Identify which cell holds the provided text, then report its [x, y] central coordinate. 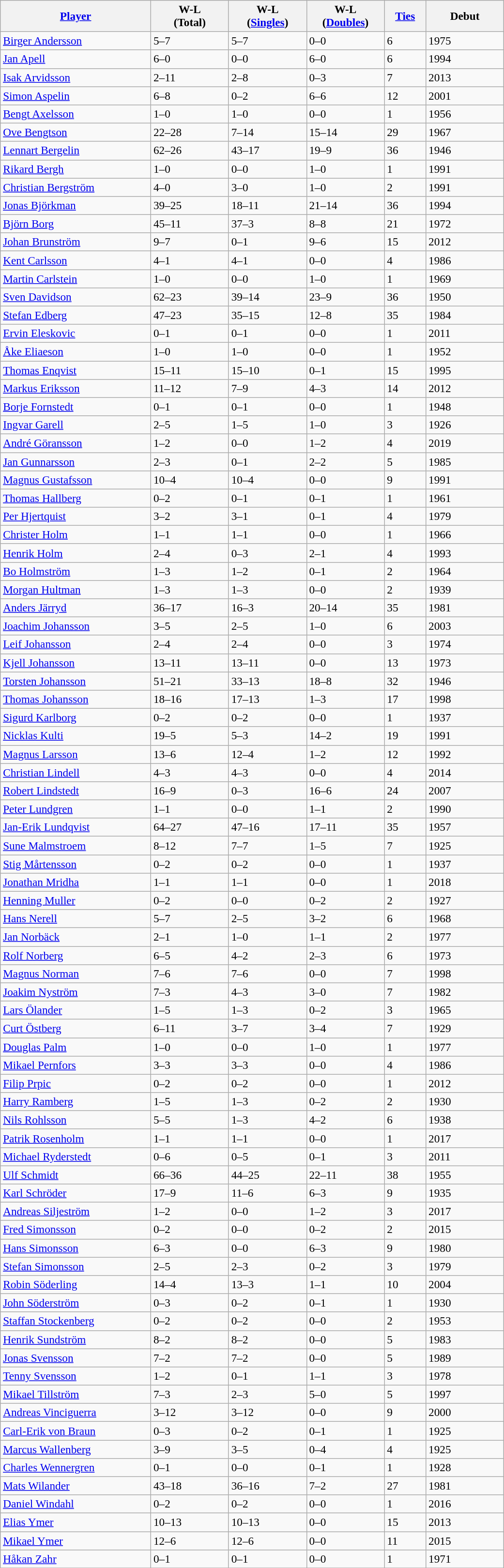
Björn Borg [76, 224]
Fred Simonsson [76, 1230]
1953 [465, 1321]
15–11 [190, 370]
1969 [465, 278]
47–16 [267, 827]
2016 [465, 1504]
9–6 [346, 242]
22–11 [346, 1174]
16–3 [267, 608]
Sune Malmstroem [76, 845]
1967 [465, 132]
3–7 [267, 1028]
1974 [465, 644]
14–4 [190, 1284]
18–11 [267, 205]
43–18 [190, 1486]
5–3 [267, 736]
1935 [465, 1193]
Ulf Schmidt [76, 1174]
16–9 [190, 791]
Jan Norbäck [76, 937]
W-L(Total) [190, 15]
Jan Gunnarsson [76, 461]
Andreas Vinciguerra [76, 1413]
Ingvar Garell [76, 425]
19–5 [190, 736]
0–5 [267, 1157]
1950 [465, 297]
35–15 [267, 315]
Bengt Axelsson [76, 114]
1975 [465, 41]
Joakim Nyström [76, 992]
38 [405, 1174]
Robin Söderling [76, 1284]
Debut [465, 15]
Lennart Bergelin [76, 151]
1966 [465, 534]
W-L(Doubles) [346, 15]
Player [76, 15]
1955 [465, 1174]
Michael Ryderstedt [76, 1157]
Jonas Svensson [76, 1357]
6–8 [190, 95]
7–14 [267, 132]
1956 [465, 114]
1992 [465, 754]
Stig Mårtensson [76, 864]
47–23 [190, 315]
Andreas Siljeström [76, 1211]
Bo Holmström [76, 571]
1978 [465, 1376]
2–2 [346, 461]
Thomas Hallberg [76, 498]
36–17 [190, 608]
2–8 [267, 77]
66–36 [190, 1174]
Magnus Norman [76, 974]
6–5 [190, 955]
15–10 [267, 370]
W-L(Singles) [267, 15]
Thomas Enqvist [76, 370]
12–4 [267, 754]
1990 [465, 809]
8–8 [346, 224]
1964 [465, 571]
Nils Rohlsson [76, 1120]
45–11 [190, 224]
37–3 [267, 224]
1938 [465, 1120]
1982 [465, 992]
9–7 [190, 242]
Henning Muller [76, 900]
Mikael Ymer [76, 1540]
Leif Johansson [76, 644]
14–2 [346, 736]
Thomas Johansson [76, 699]
13 [405, 663]
15–14 [346, 132]
36–16 [267, 1486]
Morgan Hultman [76, 589]
Birger Andersson [76, 41]
17–13 [267, 699]
Charles Wennergren [76, 1467]
2001 [465, 95]
1985 [465, 461]
Harry Ramberg [76, 1101]
Borje Fornstedt [76, 407]
21 [405, 224]
Martin Carlstein [76, 278]
62–26 [190, 151]
2003 [465, 626]
29 [405, 132]
39–14 [267, 297]
8–12 [190, 845]
Magnus Gustafsson [76, 480]
Henrik Holm [76, 553]
19 [405, 736]
Stefan Simonsson [76, 1266]
2000 [465, 1413]
1995 [465, 370]
1983 [465, 1340]
2019 [465, 443]
Magnus Larsson [76, 754]
Karl Schröder [76, 1193]
7–7 [267, 845]
39–25 [190, 205]
22–28 [190, 132]
Rikard Bergh [76, 169]
62–23 [190, 297]
Kjell Johansson [76, 663]
Per Hjertquist [76, 516]
Lars Ölander [76, 1010]
Daniel Windahl [76, 1504]
1997 [465, 1394]
1965 [465, 1010]
Hans Simonsson [76, 1248]
Filip Prpic [76, 1083]
1993 [465, 553]
John Söderström [76, 1303]
5–0 [346, 1394]
Ove Bengtson [76, 132]
14 [405, 388]
Peter Lundgren [76, 809]
13–6 [190, 754]
1928 [465, 1467]
1968 [465, 919]
1972 [465, 224]
Christer Holm [76, 534]
1980 [465, 1248]
Ties [405, 15]
1957 [465, 827]
0–4 [346, 1449]
Carl-Erik von Braun [76, 1431]
32 [405, 681]
1952 [465, 351]
18–8 [346, 681]
7–9 [267, 388]
Curt Östberg [76, 1028]
24 [405, 791]
Mikael Pernfors [76, 1065]
19–9 [346, 151]
Jan-Erik Lundqvist [76, 827]
Joachim Johansson [76, 626]
10 [405, 1284]
1926 [465, 425]
Mikael Tillström [76, 1394]
Nicklas Kulti [76, 736]
1929 [465, 1028]
Kent Carlsson [76, 260]
20–14 [346, 608]
Tenny Svensson [76, 1376]
17 [405, 699]
3–4 [346, 1028]
André Göransson [76, 443]
Mats Wilander [76, 1486]
Jan Apell [76, 59]
1989 [465, 1357]
Christian Lindell [76, 772]
23–9 [346, 297]
2014 [465, 772]
0–6 [190, 1157]
43–17 [267, 151]
Christian Bergström [76, 187]
Sven Davidson [76, 297]
3–9 [190, 1449]
Douglas Palm [76, 1047]
Simon Aspelin [76, 95]
Markus Eriksson [76, 388]
17–11 [346, 827]
6–6 [346, 95]
1984 [465, 315]
2004 [465, 1284]
33–13 [267, 681]
Åke Eliaeson [76, 351]
Jonas Björkman [76, 205]
1948 [465, 407]
18–16 [190, 699]
1939 [465, 589]
Anders Järryd [76, 608]
11–6 [267, 1193]
Isak Arvidsson [76, 77]
Håkan Zahr [76, 1559]
4–0 [190, 187]
1927 [465, 900]
Robert Lindstedt [76, 791]
Patrik Rosenholm [76, 1138]
11 [405, 1540]
Stefan Edberg [76, 315]
17–9 [190, 1193]
51–21 [190, 681]
Henrik Sundström [76, 1340]
2–11 [190, 77]
Marcus Wallenberg [76, 1449]
2007 [465, 791]
1961 [465, 498]
21–14 [346, 205]
12–8 [346, 315]
27 [405, 1486]
Rolf Norberg [76, 955]
Elias Ymer [76, 1522]
Sigurd Karlborg [76, 717]
3–1 [267, 516]
1971 [465, 1559]
13–3 [267, 1284]
Torsten Johansson [76, 681]
6–11 [190, 1028]
2018 [465, 882]
16–6 [346, 791]
Staffan Stockenberg [76, 1321]
Johan Brunström [76, 242]
44–25 [267, 1174]
Hans Nerell [76, 919]
64–27 [190, 827]
Ervin Eleskovic [76, 334]
5–5 [190, 1120]
Jonathan Mridha [76, 882]
11–12 [190, 388]
